Pinpoint the cell where the given text exists, returning its (X, Y) midpoint coordinate. 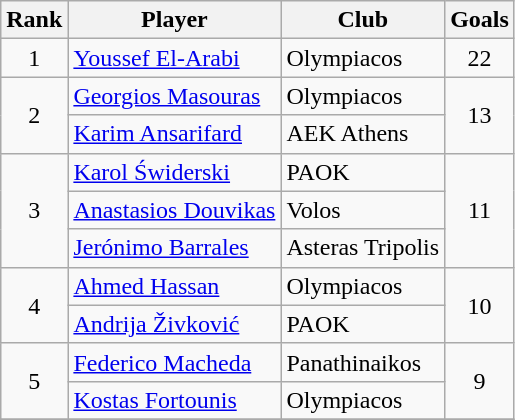
AEK Athens (363, 134)
Georgios Masouras (174, 96)
Jerónimo Barrales (174, 248)
10 (480, 305)
Youssef El-Arabi (174, 58)
Goals (480, 20)
Asteras Tripolis (363, 248)
Anastasios Douvikas (174, 210)
Kostas Fortounis (174, 400)
Karol Świderski (174, 172)
5 (34, 381)
Federico Macheda (174, 362)
1 (34, 58)
2 (34, 115)
22 (480, 58)
Karim Ansarifard (174, 134)
9 (480, 381)
11 (480, 210)
Panathinaikos (363, 362)
Volos (363, 210)
Andrija Živković (174, 324)
Player (174, 20)
13 (480, 115)
Rank (34, 20)
Club (363, 20)
3 (34, 210)
4 (34, 305)
Ahmed Hassan (174, 286)
